Provide the (X, Y) coordinate of the cell's center where the given text is located.  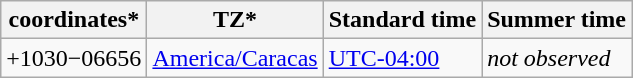
not observed (557, 58)
Standard time (402, 20)
TZ* (235, 20)
UTC-04:00 (402, 58)
coordinates* (74, 20)
Summer time (557, 20)
America/Caracas (235, 58)
+1030−06656 (74, 58)
